Determine the (x, y) coordinate at the center of the cell enclosing the given text.  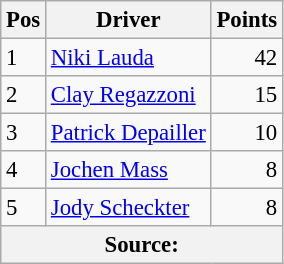
Pos (24, 20)
Jochen Mass (129, 170)
Clay Regazzoni (129, 95)
3 (24, 133)
1 (24, 58)
4 (24, 170)
5 (24, 208)
Niki Lauda (129, 58)
2 (24, 95)
Points (246, 20)
Source: (142, 245)
Jody Scheckter (129, 208)
15 (246, 95)
Patrick Depailler (129, 133)
10 (246, 133)
42 (246, 58)
Driver (129, 20)
